For the text-containing cell, return its midpoint in [X, Y] coordinate format. 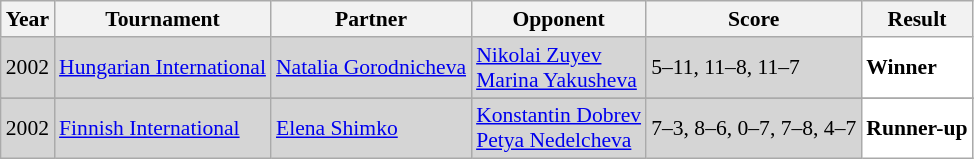
Konstantin Dobrev Petya Nedelcheva [558, 128]
Tournament [162, 19]
Year [28, 19]
Elena Shimko [371, 128]
5–11, 11–8, 11–7 [754, 68]
Result [916, 19]
Natalia Gorodnicheva [371, 68]
Hungarian International [162, 68]
Nikolai Zuyev Marina Yakusheva [558, 68]
Score [754, 19]
Finnish International [162, 128]
Partner [371, 19]
Winner [916, 68]
7–3, 8–6, 0–7, 7–8, 4–7 [754, 128]
Opponent [558, 19]
Runner-up [916, 128]
